Determine the (x, y) coordinate at the center of the cell enclosing the given text.  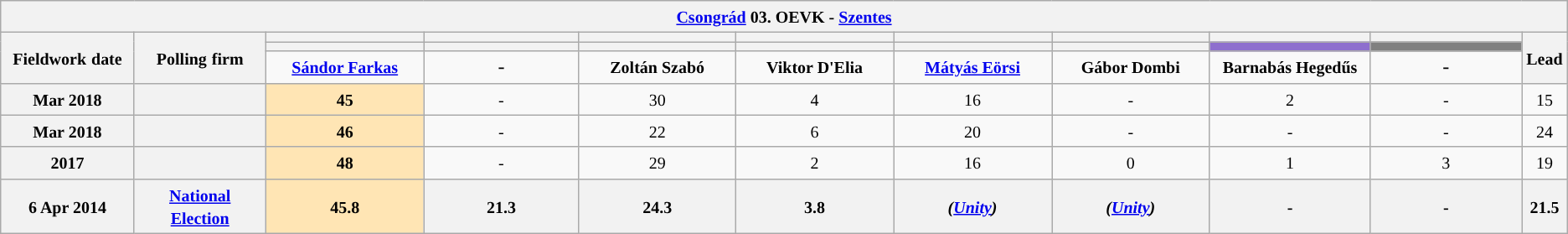
22 (658, 131)
Viktor D'Elia (815, 67)
15 (1545, 99)
6 Apr 2014 (67, 206)
21.5 (1545, 206)
Barnabás Hegedűs (1290, 67)
0 (1131, 163)
National Election (199, 206)
Mátyás Eörsi (972, 67)
20 (972, 131)
24.3 (658, 206)
Zoltán Szabó (658, 67)
Gábor Dombi (1131, 67)
45 (345, 99)
45.8 (345, 206)
48 (345, 163)
Polling firm (199, 58)
46 (345, 131)
3 (1446, 163)
1 (1290, 163)
30 (658, 99)
Fieldwork date (67, 58)
19 (1545, 163)
24 (1545, 131)
6 (815, 131)
29 (658, 163)
2017 (67, 163)
21.3 (501, 206)
Sándor Farkas (345, 67)
Lead (1545, 58)
3.8 (815, 206)
4 (815, 99)
Csongrád 03. OEVK - Szentes (784, 17)
